Return the [X, Y] coordinate for the center point of the cell that contains the specified text.  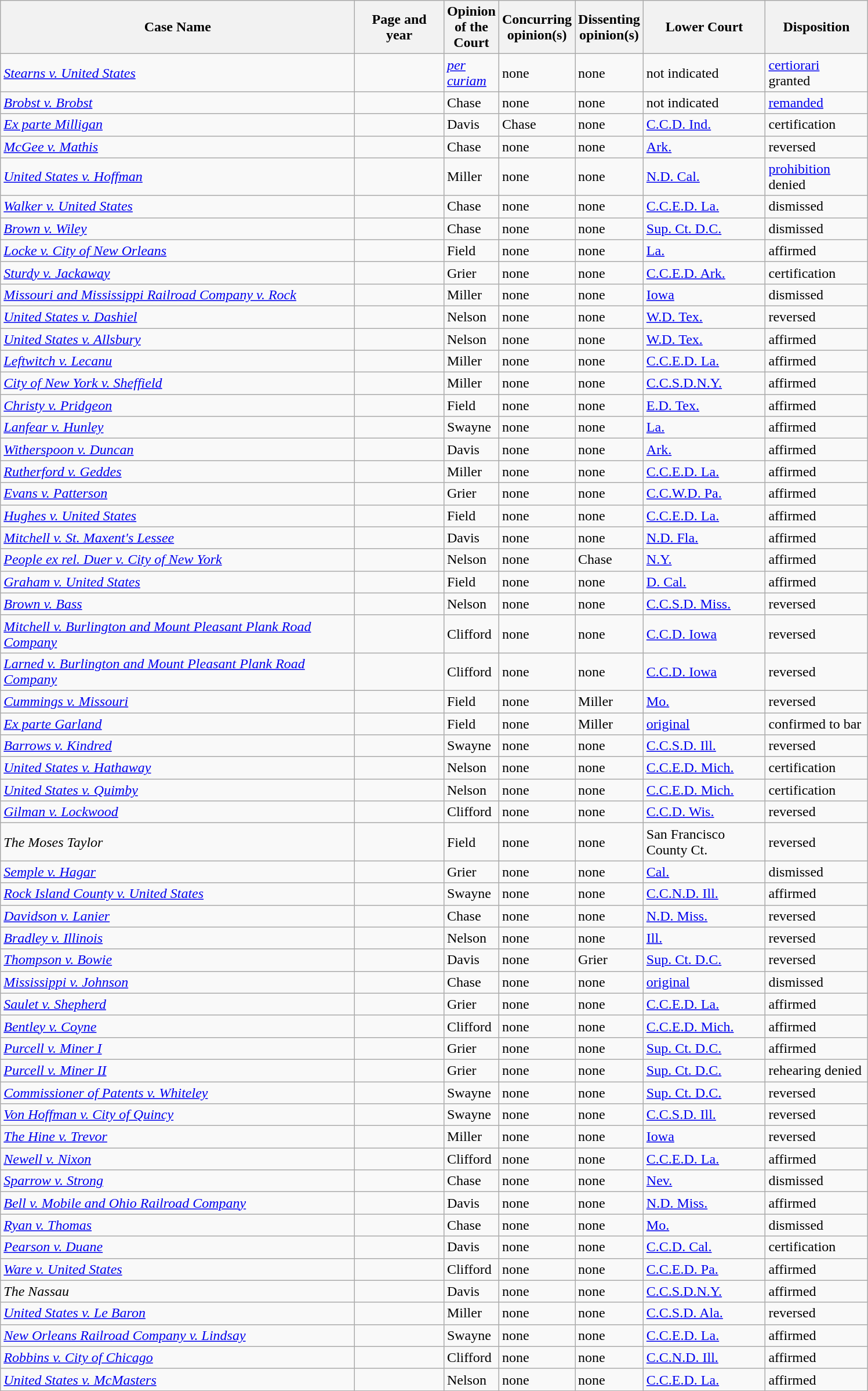
Bell v. Mobile and Ohio Railroad Company [177, 1203]
prohibition denied [816, 176]
Stearns v. United States [177, 73]
New Orleans Railroad Company v. Lindsay [177, 1335]
Mitchell v. St. Maxent's Lessee [177, 538]
United States v. Allsbury [177, 339]
Commissioner of Patents v. Whiteley [177, 1092]
Newell v. Nixon [177, 1159]
Bentley v. Coyne [177, 1026]
Cummings v. Missouri [177, 701]
C.C.W.D. Pa. [704, 494]
Rock Island County v. United States [177, 894]
Sparrow v. Strong [177, 1181]
San Francisco County Ct. [704, 842]
D. Cal. [704, 582]
C.C.D. Wis. [704, 812]
N.D. Cal. [704, 176]
Mississippi v. Johnson [177, 982]
Pearson v. Duane [177, 1247]
The Moses Taylor [177, 842]
C.C.E.D. Pa. [704, 1269]
People ex rel. Duer v. City of New York [177, 560]
Dissenting opinion(s) [609, 27]
Opinion of the Court [471, 27]
Evans v. Patterson [177, 494]
Bradley v. Illinois [177, 938]
rehearing denied [816, 1070]
United States v. Quimby [177, 790]
The Nassau [177, 1291]
N.D. Fla. [704, 538]
Purcell v. Miner I [177, 1048]
Von Hoffman v. City of Quincy [177, 1115]
Saulet v. Shepherd [177, 1004]
McGee v. Mathis [177, 147]
Davidson v. Lanier [177, 916]
Missouri and Mississippi Railroad Company v. Rock [177, 295]
Locke v. City of New Orleans [177, 251]
Ill. [704, 938]
per curiam [471, 73]
Thompson v. Bowie [177, 960]
Ryan v. Thomas [177, 1225]
C.C.S.D. Ala. [704, 1313]
Ware v. United States [177, 1269]
Brown v. Wiley [177, 229]
remanded [816, 103]
Lower Court [704, 27]
Christy v. Pridgeon [177, 405]
Concurring opinion(s) [537, 27]
Page and year [400, 27]
C.C.D. Cal. [704, 1247]
C.C.S.D. Miss. [704, 604]
Robbins v. City of Chicago [177, 1357]
Barrows v. Kindred [177, 746]
United States v. Dashiel [177, 317]
Lanfear v. Hunley [177, 428]
Disposition [816, 27]
City of New York v. Sheffield [177, 383]
certiorari granted [816, 73]
Semple v. Hagar [177, 872]
Mitchell v. Burlington and Mount Pleasant Plank Road Company [177, 633]
Brown v. Bass [177, 604]
Graham v. United States [177, 582]
Witherspoon v. Duncan [177, 450]
Ex parte Milligan [177, 125]
E.D. Tex. [704, 405]
Purcell v. Miner II [177, 1070]
United States v. Hathaway [177, 768]
Leftwitch v. Lecanu [177, 361]
Ex parte Garland [177, 723]
The Hine v. Trevor [177, 1137]
C.C.D. Ind. [704, 125]
United States v. Hoffman [177, 176]
Case Name [177, 27]
United States v. McMasters [177, 1379]
United States v. Le Baron [177, 1313]
Gilman v. Lockwood [177, 812]
Brobst v. Brobst [177, 103]
N.Y. [704, 560]
Cal. [704, 872]
Nev. [704, 1181]
Hughes v. United States [177, 516]
Sturdy v. Jackaway [177, 273]
confirmed to bar [816, 723]
Walker v. United States [177, 207]
Larned v. Burlington and Mount Pleasant Plank Road Company [177, 672]
Rutherford v. Geddes [177, 472]
C.C.E.D. Ark. [704, 273]
